Find where the given text appears and provide that cell's center as (X, Y) coordinate. 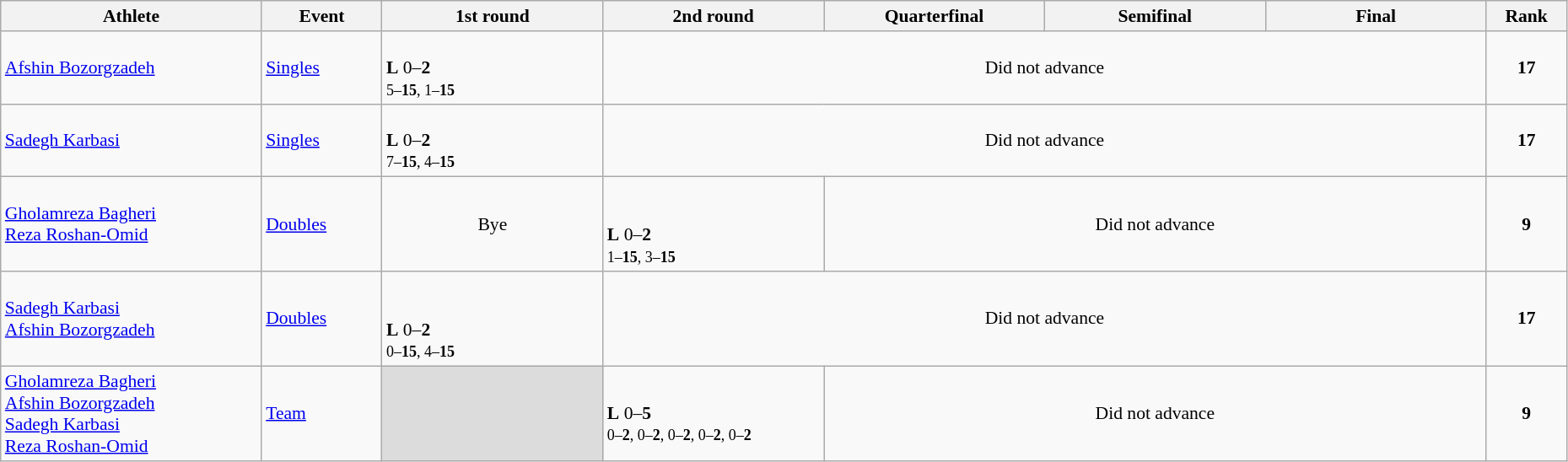
Event (322, 16)
Rank (1527, 16)
Gholamreza BagheriAfshin BozorgzadehSadegh KarbasiReza Roshan-Omid (132, 413)
Final (1376, 16)
L 0–21–15, 3–15 (714, 224)
Afshin Bozorgzadeh (132, 67)
Bye (493, 224)
L 0–50–2, 0–2, 0–2, 0–2, 0–2 (714, 413)
L 0–27–15, 4–15 (493, 140)
Sadegh Karbasi (132, 140)
L 0–25–15, 1–15 (493, 67)
L 0–20–15, 4–15 (493, 319)
Sadegh KarbasiAfshin Bozorgzadeh (132, 319)
Semifinal (1155, 16)
Team (322, 413)
2nd round (714, 16)
1st round (493, 16)
Athlete (132, 16)
Quarterfinal (935, 16)
Gholamreza BagheriReza Roshan-Omid (132, 224)
